Output the [X, Y] coordinate of the center of the cell containing the given text.  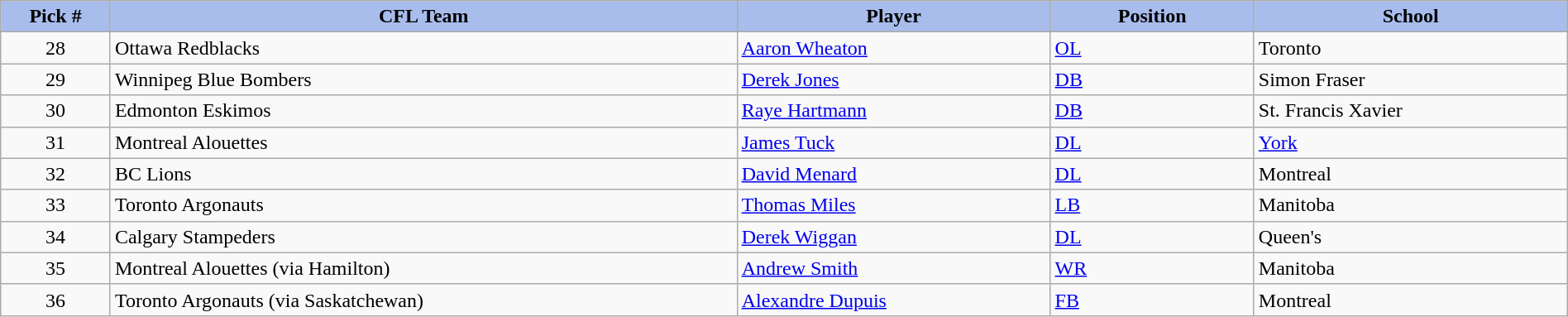
Calgary Stampeders [423, 237]
Toronto [1411, 48]
Derek Wiggan [893, 237]
Pick # [56, 17]
WR [1152, 268]
Aaron Wheaton [893, 48]
33 [56, 205]
York [1411, 142]
Player [893, 17]
Simon Fraser [1411, 79]
LB [1152, 205]
Queen's [1411, 237]
Raye Hartmann [893, 111]
Montreal Alouettes [423, 142]
32 [56, 174]
David Menard [893, 174]
Winnipeg Blue Bombers [423, 79]
Ottawa Redblacks [423, 48]
Montreal Alouettes (via Hamilton) [423, 268]
Edmonton Eskimos [423, 111]
St. Francis Xavier [1411, 111]
FB [1152, 300]
Derek Jones [893, 79]
Position [1152, 17]
Thomas Miles [893, 205]
CFL Team [423, 17]
Toronto Argonauts (via Saskatchewan) [423, 300]
BC Lions [423, 174]
School [1411, 17]
34 [56, 237]
36 [56, 300]
31 [56, 142]
30 [56, 111]
Alexandre Dupuis [893, 300]
Toronto Argonauts [423, 205]
OL [1152, 48]
Andrew Smith [893, 268]
28 [56, 48]
35 [56, 268]
James Tuck [893, 142]
29 [56, 79]
